Provide the [X, Y] coordinate of the cell's center where the given text is located.  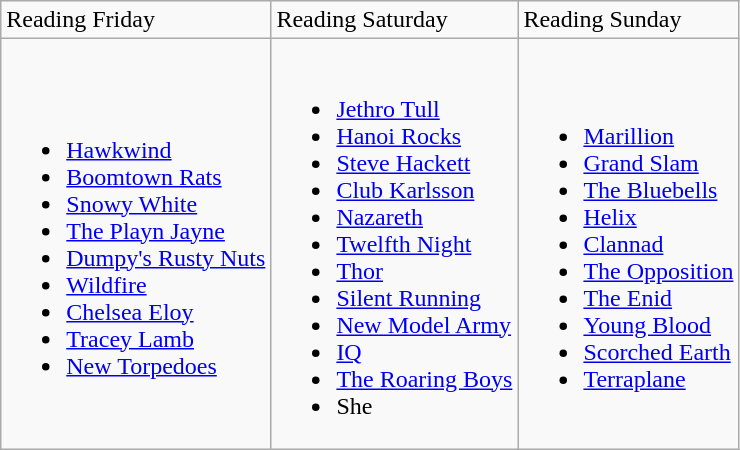
Reading Saturday [394, 20]
MarillionGrand SlamThe BluebellsHelixClannadThe OppositionThe EnidYoung BloodScorched EarthTerraplane [628, 244]
HawkwindBoomtown RatsSnowy WhiteThe Playn JayneDumpy's Rusty NutsWildfireChelsea EloyTracey LambNew Torpedoes [136, 244]
Jethro TullHanoi RocksSteve HackettClub KarlssonNazarethTwelfth NightThorSilent RunningNew Model ArmyIQThe Roaring BoysShe [394, 244]
Reading Friday [136, 20]
Reading Sunday [628, 20]
